Capture the cell that displays the provided text and extract its [X, Y] central coordinate. 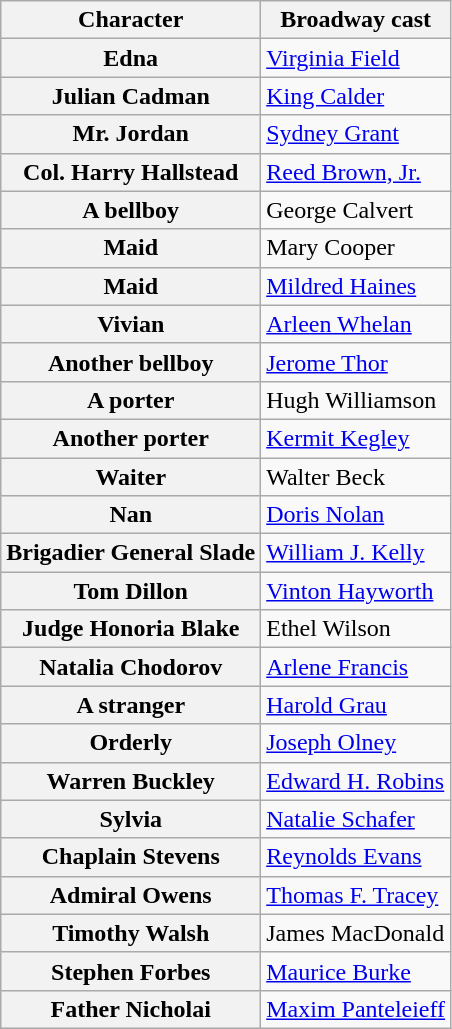
Ethel Wilson [356, 629]
King Calder [356, 96]
A bellboy [131, 210]
Brigadier General Slade [131, 553]
A porter [131, 400]
Maurice Burke [356, 971]
Stephen Forbes [131, 971]
A stranger [131, 705]
Doris Nolan [356, 515]
Admiral Owens [131, 895]
William J. Kelly [356, 553]
Timothy Walsh [131, 933]
Chaplain Stevens [131, 857]
Edna [131, 58]
Mary Cooper [356, 248]
Thomas F. Tracey [356, 895]
Judge Honoria Blake [131, 629]
Vinton Hayworth [356, 591]
James MacDonald [356, 933]
Mildred Haines [356, 286]
George Calvert [356, 210]
Vivian [131, 324]
Warren Buckley [131, 781]
Tom Dillon [131, 591]
Natalia Chodorov [131, 667]
Orderly [131, 743]
Edward H. Robins [356, 781]
Jerome Thor [356, 362]
Another porter [131, 438]
Hugh Williamson [356, 400]
Arleen Whelan [356, 324]
Natalie Schafer [356, 819]
Reynolds Evans [356, 857]
Waiter [131, 477]
Arlene Francis [356, 667]
Joseph Olney [356, 743]
Father Nicholai [131, 1009]
Another bellboy [131, 362]
Character [131, 20]
Walter Beck [356, 477]
Col. Harry Hallstead [131, 172]
Reed Brown, Jr. [356, 172]
Nan [131, 515]
Sylvia [131, 819]
Maxim Panteleieff [356, 1009]
Virginia Field [356, 58]
Mr. Jordan [131, 134]
Kermit Kegley [356, 438]
Broadway cast [356, 20]
Sydney Grant [356, 134]
Julian Cadman [131, 96]
Harold Grau [356, 705]
